Output the [X, Y] coordinate of the center of the cell containing the given text.  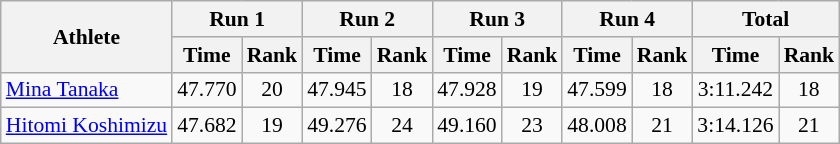
49.160 [466, 126]
24 [402, 126]
Run 4 [627, 19]
Athlete [86, 36]
3:14.126 [735, 126]
3:11.242 [735, 90]
48.008 [596, 126]
47.928 [466, 90]
47.770 [206, 90]
47.599 [596, 90]
49.276 [336, 126]
Total [766, 19]
20 [272, 90]
23 [532, 126]
Run 2 [367, 19]
Hitomi Koshimizu [86, 126]
Mina Tanaka [86, 90]
47.682 [206, 126]
47.945 [336, 90]
Run 1 [237, 19]
Run 3 [497, 19]
